Provide the [x, y] coordinate of the cell's center where the given text is located.  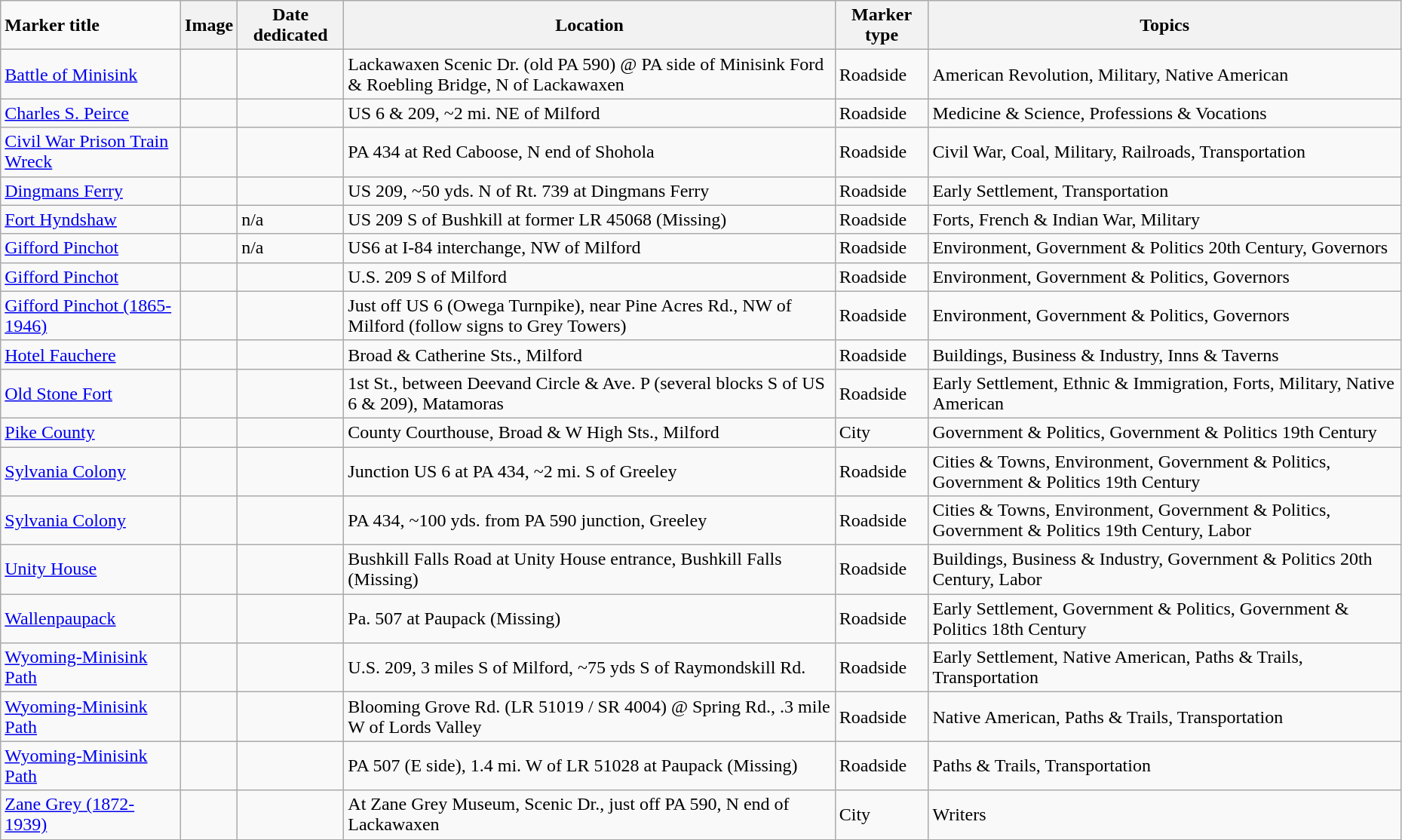
Marker title [91, 26]
Charles S. Peirce [91, 113]
Early Settlement, Government & Politics, Government & Politics 18th Century [1164, 618]
Unity House [91, 570]
Early Settlement, Ethnic & Immigration, Forts, Military, Native American [1164, 394]
Government & Politics, Government & Politics 19th Century [1164, 432]
Writers [1164, 814]
PA 434 at Red Caboose, N end of Shohola [590, 152]
Cities & Towns, Environment, Government & Politics, Government & Politics 19th Century [1164, 471]
Hotel Fauchere [91, 354]
Pa. 507 at Paupack (Missing) [590, 618]
Lackawaxen Scenic Dr. (old PA 590) @ PA side of Minisink Ford & Roebling Bridge, N of Lackawaxen [590, 74]
US6 at I-84 interchange, NW of Milford [590, 248]
Location [590, 26]
Paths & Trails, Transportation [1164, 766]
U.S. 209 S of Milford [590, 277]
Blooming Grove Rd. (LR 51019 / SR 4004) @ Spring Rd., .3 mile W of Lords Valley [590, 716]
American Revolution, Military, Native American [1164, 74]
Old Stone Fort [91, 394]
Date dedicated [291, 26]
Wallenpaupack [91, 618]
Image [210, 26]
Environment, Government & Politics 20th Century, Governors [1164, 248]
Battle of Minisink [91, 74]
Just off US 6 (Owega Turnpike), near Pine Acres Rd., NW of Milford (follow signs to Grey Towers) [590, 315]
Forts, French & Indian War, Military [1164, 219]
Pike County [91, 432]
Buildings, Business & Industry, Government & Politics 20th Century, Labor [1164, 570]
Civil War, Coal, Military, Railroads, Transportation [1164, 152]
Junction US 6 at PA 434, ~2 mi. S of Greeley [590, 471]
Broad & Catherine Sts., Milford [590, 354]
PA 507 (E side), 1.4 mi. W of LR 51028 at Paupack (Missing) [590, 766]
Buildings, Business & Industry, Inns & Taverns [1164, 354]
Zane Grey (1872-1939) [91, 814]
Native American, Paths & Trails, Transportation [1164, 716]
US 209 S of Bushkill at former LR 45068 (Missing) [590, 219]
Topics [1164, 26]
US 209, ~50 yds. N of Rt. 739 at Dingmans Ferry [590, 191]
Fort Hyndshaw [91, 219]
Early Settlement, Transportation [1164, 191]
U.S. 209, 3 miles S of Milford, ~75 yds S of Raymondskill Rd. [590, 668]
Marker type [882, 26]
PA 434, ~100 yds. from PA 590 junction, Greeley [590, 520]
Medicine & Science, Professions & Vocations [1164, 113]
Civil War Prison Train Wreck [91, 152]
Early Settlement, Native American, Paths & Trails, Transportation [1164, 668]
Gifford Pinchot (1865-1946) [91, 315]
Cities & Towns, Environment, Government & Politics, Government & Politics 19th Century, Labor [1164, 520]
County Courthouse, Broad & W High Sts., Milford [590, 432]
At Zane Grey Museum, Scenic Dr., just off PA 590, N end of Lackawaxen [590, 814]
US 6 & 209, ~2 mi. NE of Milford [590, 113]
Dingmans Ferry [91, 191]
Bushkill Falls Road at Unity House entrance, Bushkill Falls (Missing) [590, 570]
1st St., between Deevand Circle & Ave. P (several blocks S of US 6 & 209), Matamoras [590, 394]
